For the text-containing cell, return its midpoint in (x, y) coordinate format. 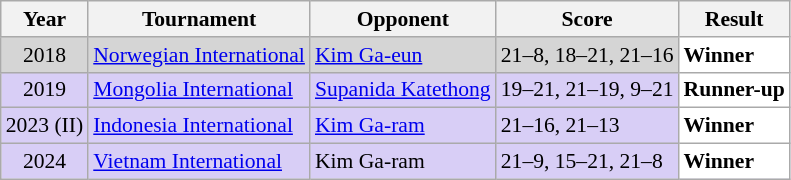
Supanida Katethong (403, 90)
21–16, 21–13 (588, 126)
Result (734, 19)
Kim Ga-eun (403, 55)
Norwegian International (199, 55)
21–9, 15–21, 21–8 (588, 162)
21–8, 18–21, 21–16 (588, 55)
Tournament (199, 19)
2023 (II) (44, 126)
Year (44, 19)
Vietnam International (199, 162)
2024 (44, 162)
19–21, 21–19, 9–21 (588, 90)
2018 (44, 55)
Opponent (403, 19)
Score (588, 19)
Indonesia International (199, 126)
Runner-up (734, 90)
2019 (44, 90)
Mongolia International (199, 90)
